Search for the cell housing the specified text and yield its (x, y) center coordinate. 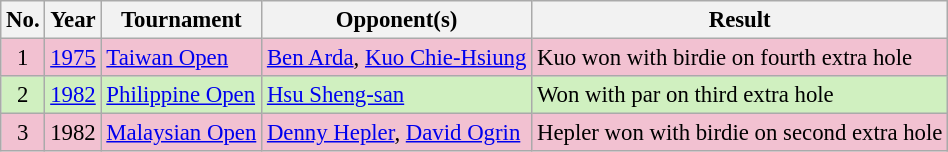
Hepler won with birdie on second extra hole (740, 133)
Tournament (182, 20)
Won with par on third extra hole (740, 95)
Denny Hepler, David Ogrin (397, 133)
2 (23, 95)
Ben Arda, Kuo Chie-Hsiung (397, 58)
Malaysian Open (182, 133)
Hsu Sheng-san (397, 95)
Year (73, 20)
3 (23, 133)
1975 (73, 58)
1 (23, 58)
Philippine Open (182, 95)
Taiwan Open (182, 58)
No. (23, 20)
Opponent(s) (397, 20)
Kuo won with birdie on fourth extra hole (740, 58)
Result (740, 20)
